Identify which cell holds the provided text, then report its (x, y) central coordinate. 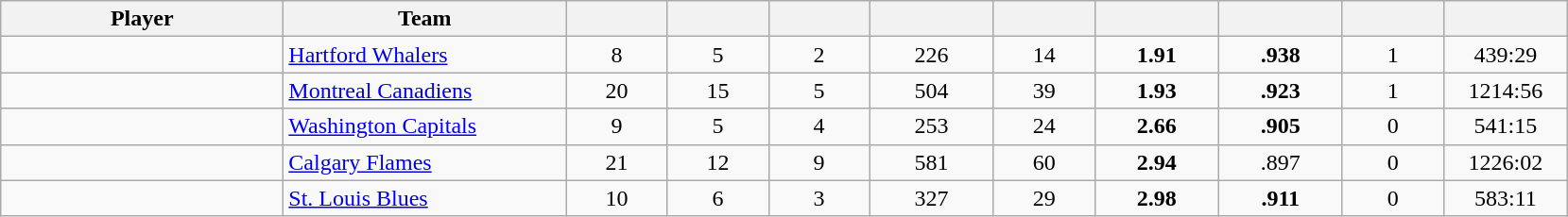
21 (616, 162)
14 (1043, 55)
1226:02 (1505, 162)
2 (818, 55)
10 (616, 198)
15 (718, 91)
.938 (1280, 55)
581 (932, 162)
Team (425, 19)
1214:56 (1505, 91)
.911 (1280, 198)
Montreal Canadiens (425, 91)
253 (932, 126)
504 (932, 91)
20 (616, 91)
327 (932, 198)
39 (1043, 91)
24 (1043, 126)
2.94 (1157, 162)
12 (718, 162)
4 (818, 126)
29 (1043, 198)
3 (818, 198)
.923 (1280, 91)
Hartford Whalers (425, 55)
Washington Capitals (425, 126)
1.91 (1157, 55)
6 (718, 198)
60 (1043, 162)
8 (616, 55)
583:11 (1505, 198)
Player (142, 19)
.897 (1280, 162)
Calgary Flames (425, 162)
1.93 (1157, 91)
541:15 (1505, 126)
226 (932, 55)
439:29 (1505, 55)
St. Louis Blues (425, 198)
.905 (1280, 126)
2.66 (1157, 126)
2.98 (1157, 198)
